Identify which cell holds the provided text, then report its (x, y) central coordinate. 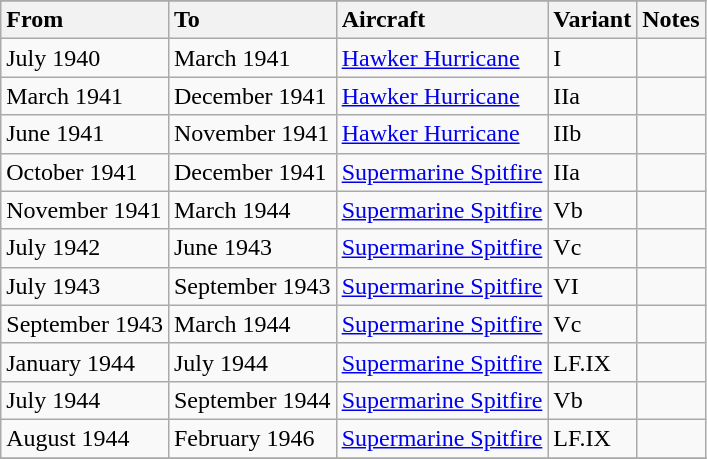
July 1943 (85, 286)
January 1944 (85, 362)
June 1941 (85, 134)
IIb (592, 134)
September 1944 (252, 400)
Notes (671, 20)
VI (592, 286)
I (592, 58)
Aircraft (442, 20)
June 1943 (252, 248)
July 1940 (85, 58)
August 1944 (85, 438)
From (85, 20)
February 1946 (252, 438)
To (252, 20)
October 1941 (85, 172)
Variant (592, 20)
July 1942 (85, 248)
